Return the (x, y) coordinate for the center point of the cell that contains the specified text.  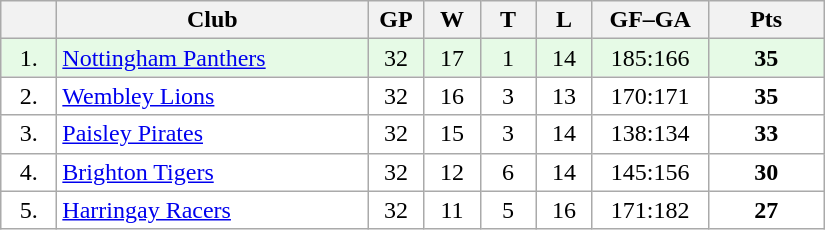
Club (212, 20)
1 (508, 58)
Nottingham Panthers (212, 58)
15 (452, 134)
GF–GA (650, 20)
145:156 (650, 172)
170:171 (650, 96)
Paisley Pirates (212, 134)
33 (766, 134)
11 (452, 210)
185:166 (650, 58)
Brighton Tigers (212, 172)
5. (29, 210)
Wembley Lions (212, 96)
138:134 (650, 134)
12 (452, 172)
W (452, 20)
13 (564, 96)
6 (508, 172)
T (508, 20)
Pts (766, 20)
17 (452, 58)
5 (508, 210)
4. (29, 172)
GP (396, 20)
2. (29, 96)
1. (29, 58)
L (564, 20)
171:182 (650, 210)
Harringay Racers (212, 210)
27 (766, 210)
3. (29, 134)
30 (766, 172)
